Provide the (X, Y) coordinate of the cell's center where the given text is located.  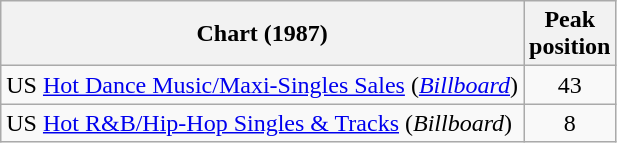
43 (570, 85)
US Hot Dance Music/Maxi-Singles Sales (Billboard) (262, 85)
Chart (1987) (262, 34)
Peakposition (570, 34)
US Hot R&B/Hip-Hop Singles & Tracks (Billboard) (262, 123)
8 (570, 123)
